For the text-containing cell, return its midpoint in (X, Y) coordinate format. 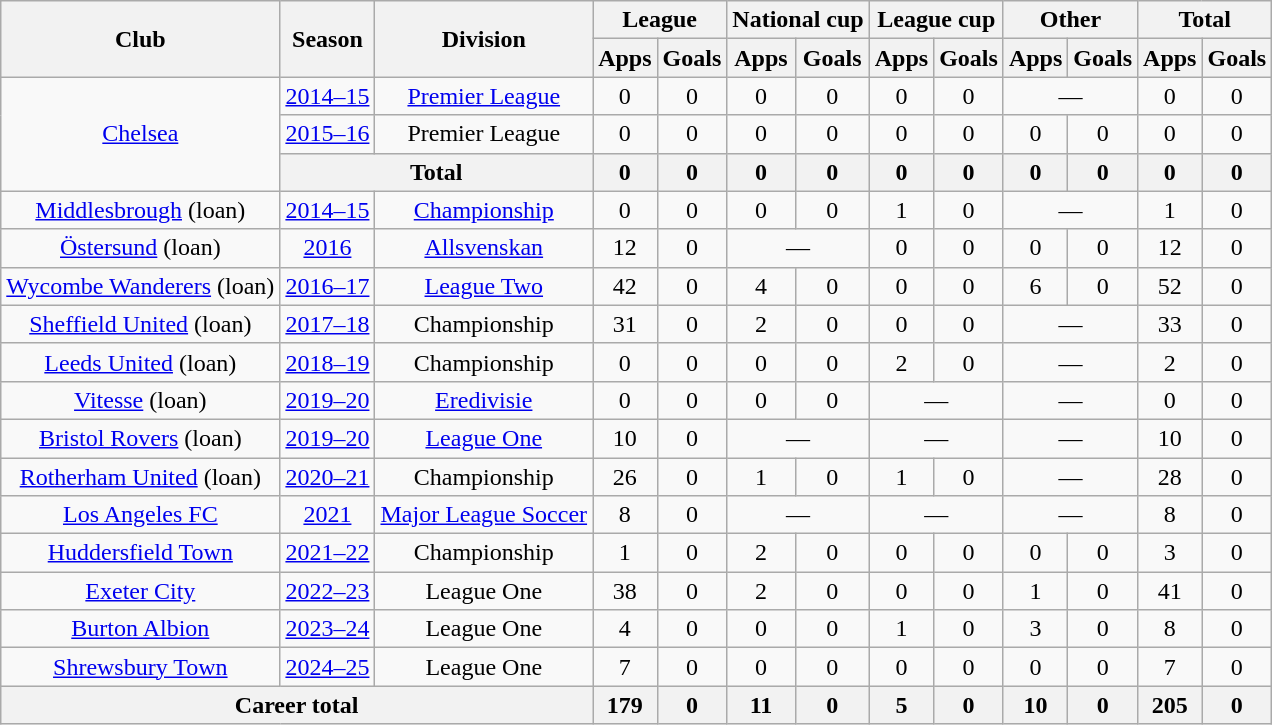
Los Angeles FC (140, 515)
Division (484, 39)
2020–21 (328, 477)
42 (625, 286)
52 (1170, 286)
Wycombe Wanderers (loan) (140, 286)
Bristol Rovers (loan) (140, 438)
Middlesbrough (loan) (140, 210)
2018–19 (328, 362)
38 (625, 591)
2023–24 (328, 629)
33 (1170, 324)
Exeter City (140, 591)
26 (625, 477)
2024–25 (328, 667)
2015–16 (328, 134)
28 (1170, 477)
League (660, 20)
Major League Soccer (484, 515)
6 (1035, 286)
2021–22 (328, 553)
Leeds United (loan) (140, 362)
2017–18 (328, 324)
205 (1170, 705)
Sheffield United (loan) (140, 324)
League cup (936, 20)
2022–23 (328, 591)
Chelsea (140, 134)
Östersund (loan) (140, 248)
National cup (798, 20)
Vitesse (loan) (140, 400)
Allsvenskan (484, 248)
179 (625, 705)
2016–17 (328, 286)
League Two (484, 286)
Club (140, 39)
Other (1070, 20)
2021 (328, 515)
Eredivisie (484, 400)
Shrewsbury Town (140, 667)
Career total (297, 705)
31 (625, 324)
2016 (328, 248)
Huddersfield Town (140, 553)
5 (901, 705)
Season (328, 39)
Burton Albion (140, 629)
11 (761, 705)
Rotherham United (loan) (140, 477)
41 (1170, 591)
